Extract the (x, y) coordinate from the center of the cell holding the provided text.  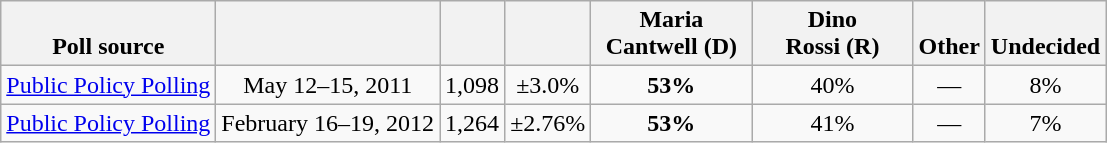
1,264 (472, 123)
±3.0% (548, 85)
February 16–19, 2012 (328, 123)
Other (949, 34)
40% (832, 85)
1,098 (472, 85)
MariaCantwell (D) (672, 34)
Undecided (1045, 34)
8% (1045, 85)
41% (832, 123)
Poll source (108, 34)
DinoRossi (R) (832, 34)
±2.76% (548, 123)
7% (1045, 123)
May 12–15, 2011 (328, 85)
